Extract the [X, Y] coordinate from the center of the cell holding the provided text.  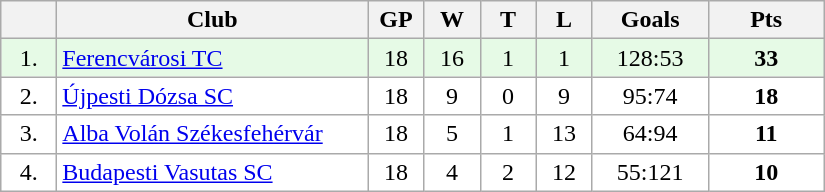
1. [29, 58]
2. [29, 96]
12 [564, 172]
0 [508, 96]
Újpesti Dózsa SC [212, 96]
55:121 [650, 172]
Club [212, 20]
5 [452, 134]
L [564, 20]
2 [508, 172]
W [452, 20]
13 [564, 134]
10 [766, 172]
64:94 [650, 134]
Goals [650, 20]
Pts [766, 20]
3. [29, 134]
Alba Volán Székesfehérvár [212, 134]
33 [766, 58]
4. [29, 172]
4 [452, 172]
16 [452, 58]
Ferencvárosi TC [212, 58]
GP [396, 20]
T [508, 20]
11 [766, 134]
Budapesti Vasutas SC [212, 172]
95:74 [650, 96]
128:53 [650, 58]
